Search for the cell housing the specified text and yield its [x, y] center coordinate. 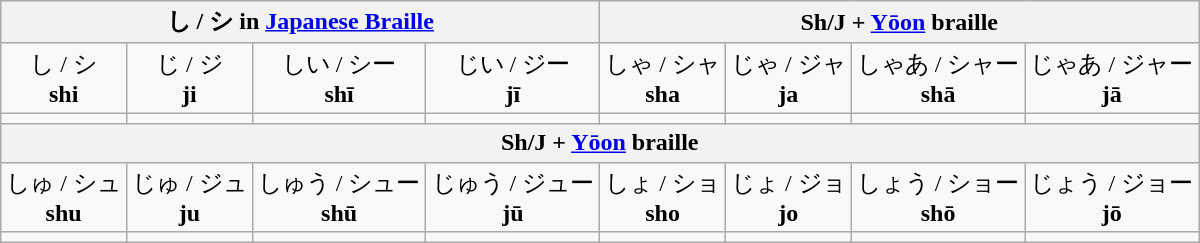
しゃあ / シャー shā [938, 78]
じゃあ / ジャー jā [1112, 78]
じょ / ジョ jo [788, 197]
しょう / ショー shō [938, 197]
じゅ / ジュ ju [189, 197]
しゅ / シュ shu [64, 197]
しゅう / シュー shū [339, 197]
し / シ in Japanese Braille [300, 22]
しい / シー shī [339, 78]
じ / ジ ji [189, 78]
しゃ / シャ sha [663, 78]
じい / ジー jī [513, 78]
じゅう / ジュー jū [513, 197]
じゃ / ジャ ja [788, 78]
しょ / ショ sho [663, 197]
じょう / ジョー jō [1112, 197]
し / シ shi [64, 78]
